Search for the cell housing the specified text and yield its (X, Y) center coordinate. 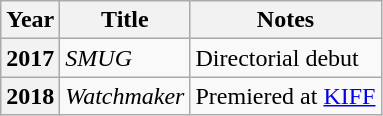
2018 (30, 96)
Title (125, 20)
Premiered at KIFF (286, 96)
Directorial debut (286, 58)
Year (30, 20)
Watchmaker (125, 96)
Notes (286, 20)
SMUG (125, 58)
2017 (30, 58)
